For the text-containing cell, return its midpoint in (x, y) coordinate format. 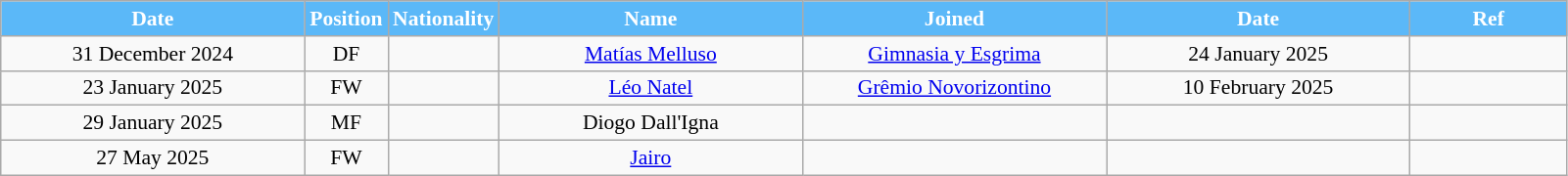
MF (347, 123)
Nationality (443, 19)
Position (347, 19)
23 January 2025 (153, 88)
Name (650, 19)
31 December 2024 (153, 54)
29 January 2025 (153, 123)
27 May 2025 (153, 158)
Gimnasia y Esgrima (954, 54)
Léo Natel (650, 88)
10 February 2025 (1259, 88)
Grêmio Novorizontino (954, 88)
Diogo Dall'Igna (650, 123)
24 January 2025 (1259, 54)
Joined (954, 19)
Matías Melluso (650, 54)
DF (347, 54)
Ref (1489, 19)
Jairo (650, 158)
